Output the (X, Y) coordinate of the center of the cell containing the given text.  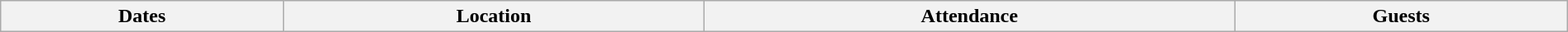
Guests (1401, 16)
Dates (142, 16)
Attendance (969, 16)
Location (495, 16)
